Locate the cell with the specified text and output its (x, y) center coordinate. 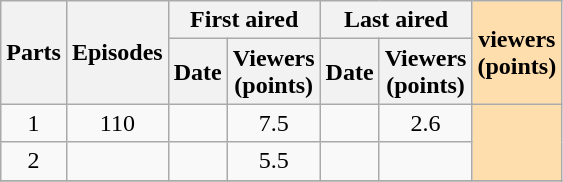
First aired (244, 20)
Parts (34, 52)
7.5 (274, 123)
2.6 (426, 123)
2 (34, 161)
5.5 (274, 161)
Episodes (117, 52)
1 (34, 123)
110 (117, 123)
viewers (points) (517, 52)
Last aired (396, 20)
